From the cell containing the given text, extract its center point as (x, y) coordinate. 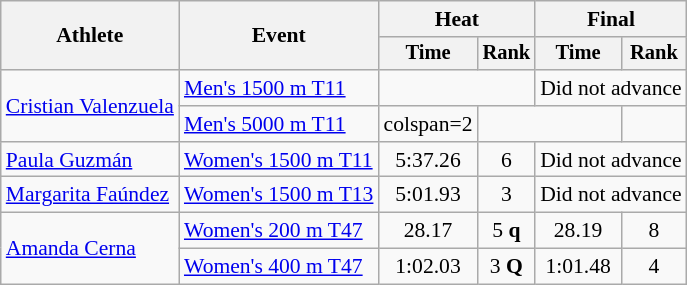
Men's 5000 m T11 (279, 124)
Women's 1500 m T11 (279, 160)
6 (507, 160)
Margarita Faúndez (90, 195)
Women's 1500 m T13 (279, 195)
Final (611, 19)
5 q (507, 231)
3 (507, 195)
Event (279, 36)
Athlete (90, 36)
Paula Guzmán (90, 160)
Heat (456, 19)
colspan=2 (428, 124)
5:01.93 (428, 195)
3 Q (507, 267)
4 (654, 267)
Cristian Valenzuela (90, 106)
Women's 400 m T47 (279, 267)
5:37.26 (428, 160)
1:02.03 (428, 267)
1:01.48 (578, 267)
Women's 200 m T47 (279, 231)
28.19 (578, 231)
8 (654, 231)
Amanda Cerna (90, 248)
Men's 1500 m T11 (279, 88)
28.17 (428, 231)
